Pinpoint the cell where the given text exists, returning its (X, Y) midpoint coordinate. 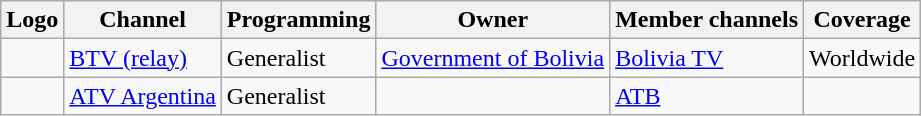
Logo (32, 20)
Government of Bolivia (493, 58)
Coverage (862, 20)
Bolivia TV (707, 58)
BTV (relay) (143, 58)
Channel (143, 20)
Owner (493, 20)
Programming (298, 20)
Member channels (707, 20)
ATV Argentina (143, 96)
Worldwide (862, 58)
ATB (707, 96)
